Find where the given text appears and provide that cell's center as [x, y] coordinate. 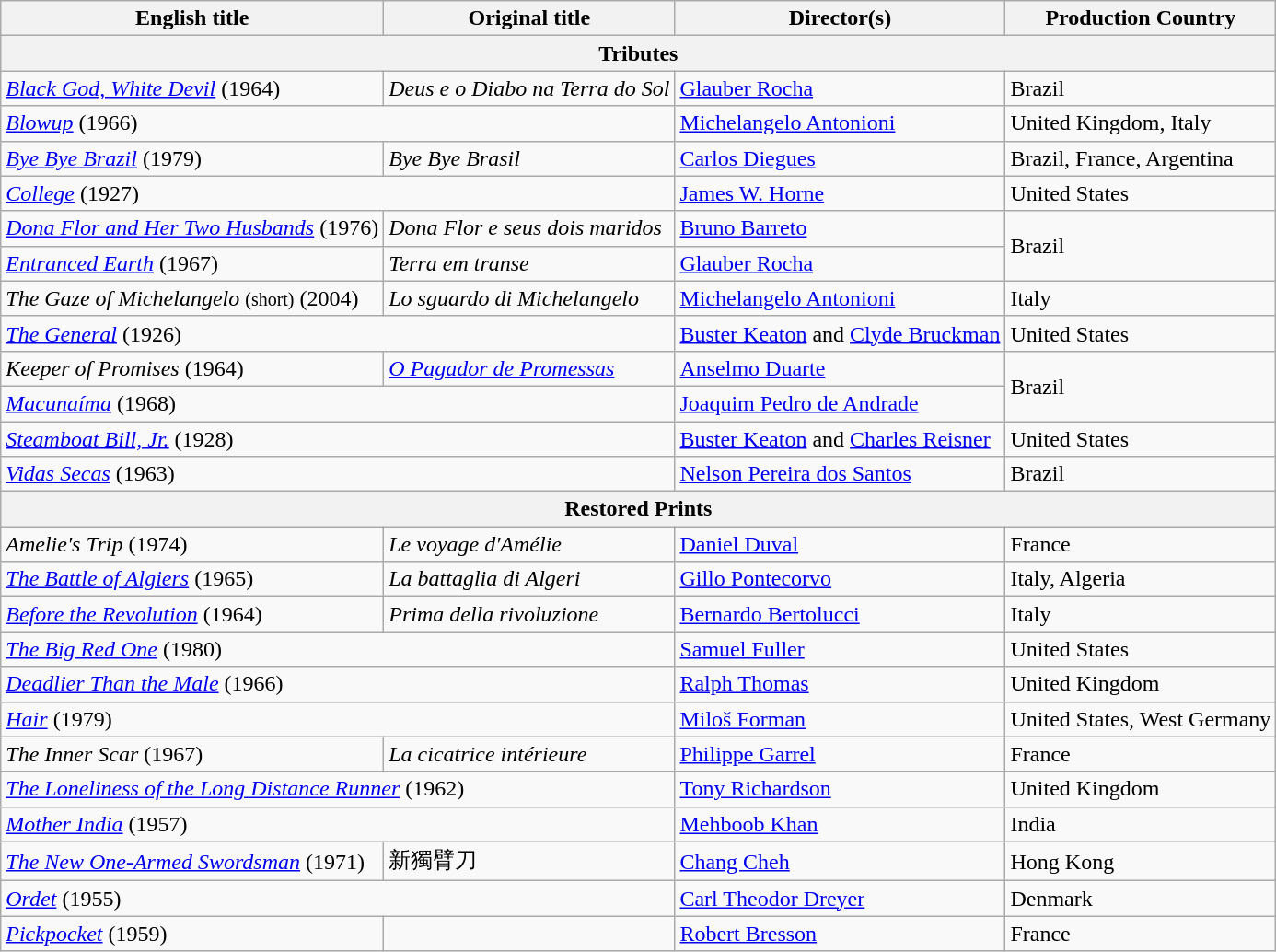
Bruno Barreto [840, 228]
Keeper of Promises (1964) [192, 368]
Samuel Fuller [840, 649]
Ralph Thomas [840, 684]
Mother India (1957) [338, 824]
Terra em transe [529, 263]
The Inner Scar (1967) [192, 754]
Carl Theodor Dreyer [840, 899]
La cicatrice intérieure [529, 754]
Italy, Algeria [1141, 579]
Tony Richardson [840, 789]
Buster Keaton and Clyde Bruckman [840, 333]
Anselmo Duarte [840, 368]
Bye Bye Brazil (1979) [192, 158]
Le voyage d'Amélie [529, 544]
Black God, White Devil (1964) [192, 88]
Restored Prints [639, 509]
Denmark [1141, 899]
Daniel Duval [840, 544]
Before the Revolution (1964) [192, 614]
Mehboob Khan [840, 824]
College (1927) [338, 193]
Prima della rivoluzione [529, 614]
新獨臂刀 [529, 862]
Deadlier Than the Male (1966) [338, 684]
The Gaze of Michelangelo (short) (2004) [192, 298]
Philippe Garrel [840, 754]
India [1141, 824]
The Battle of Algiers (1965) [192, 579]
Deus e o Diabo na Terra do Sol [529, 88]
The Big Red One (1980) [338, 649]
Joaquim Pedro de Andrade [840, 403]
Chang Cheh [840, 862]
Dona Flor e seus dois maridos [529, 228]
Dona Flor and Her Two Husbands (1976) [192, 228]
Bye Bye Brasil [529, 158]
Blowup (1966) [338, 123]
Nelson Pereira dos Santos [840, 474]
Vidas Secas (1963) [338, 474]
English title [192, 18]
O Pagador de Promessas [529, 368]
The Loneliness of the Long Distance Runner (1962) [338, 789]
Buster Keaton and Charles Reisner [840, 439]
Hair (1979) [338, 719]
Lo sguardo di Michelangelo [529, 298]
Tributes [639, 53]
Brazil, France, Argentina [1141, 158]
Original title [529, 18]
Robert Bresson [840, 934]
United States, West Germany [1141, 719]
Macunaíma (1968) [338, 403]
Steamboat Bill, Jr. (1928) [338, 439]
Amelie's Trip (1974) [192, 544]
Production Country [1141, 18]
Gillo Pontecorvo [840, 579]
La battaglia di Algeri [529, 579]
United Kingdom, Italy [1141, 123]
Pickpocket (1959) [192, 934]
Director(s) [840, 18]
Bernardo Bertolucci [840, 614]
The New One-Armed Swordsman (1971) [192, 862]
The General (1926) [338, 333]
Carlos Diegues [840, 158]
Ordet (1955) [338, 899]
Entranced Earth (1967) [192, 263]
Miloš Forman [840, 719]
Hong Kong [1141, 862]
James W. Horne [840, 193]
